Return the [X, Y] coordinate for the center point of the cell that contains the specified text.  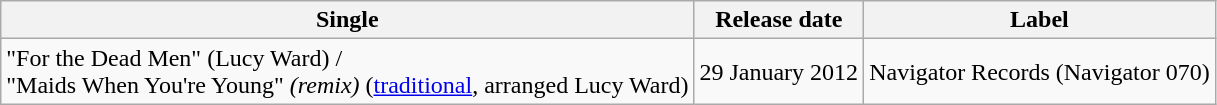
Label [1040, 20]
Release date [779, 20]
Single [348, 20]
Navigator Records (Navigator 070) [1040, 72]
29 January 2012 [779, 72]
"For the Dead Men" (Lucy Ward) / "Maids When You're Young" (remix) (traditional, arranged Lucy Ward) [348, 72]
